From the cell containing the given text, extract its center point as (x, y) coordinate. 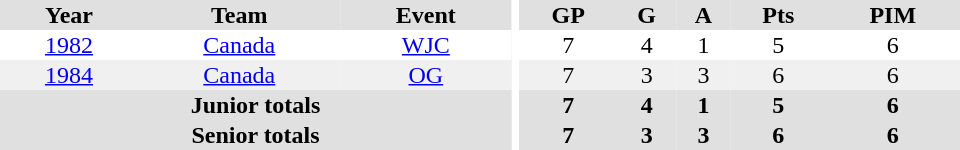
G (646, 15)
Pts (778, 15)
PIM (893, 15)
GP (568, 15)
OG (426, 75)
Team (240, 15)
Year (69, 15)
A (704, 15)
Event (426, 15)
Senior totals (256, 135)
1982 (69, 45)
Junior totals (256, 105)
WJC (426, 45)
1984 (69, 75)
